Pinpoint the cell where the given text exists, returning its (X, Y) midpoint coordinate. 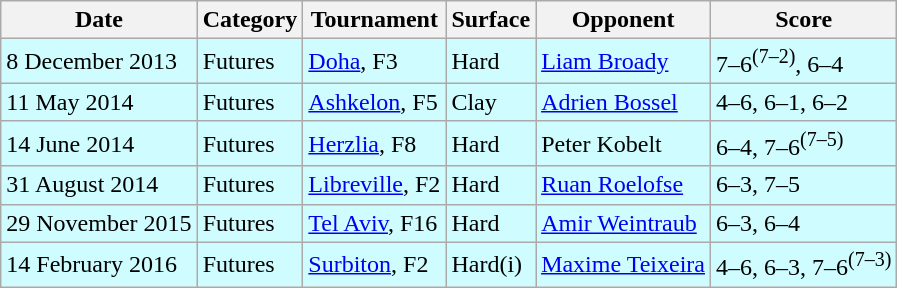
Hard(i) (491, 264)
Score (803, 20)
Category (250, 20)
Ashkelon, F5 (374, 102)
4–6, 6–1, 6–2 (803, 102)
Tel Aviv, F16 (374, 223)
Maxime Teixeira (624, 264)
8 December 2013 (99, 62)
Surface (491, 20)
14 June 2014 (99, 144)
Doha, F3 (374, 62)
Amir Weintraub (624, 223)
6–3, 6–4 (803, 223)
Tournament (374, 20)
Peter Kobelt (624, 144)
6–4, 7–6(7–5) (803, 144)
Libreville, F2 (374, 185)
Clay (491, 102)
31 August 2014 (99, 185)
4–6, 6–3, 7–6(7–3) (803, 264)
14 February 2016 (99, 264)
Surbiton, F2 (374, 264)
Opponent (624, 20)
Adrien Bossel (624, 102)
6–3, 7–5 (803, 185)
11 May 2014 (99, 102)
Liam Broady (624, 62)
Ruan Roelofse (624, 185)
7–6(7–2), 6–4 (803, 62)
29 November 2015 (99, 223)
Date (99, 20)
Herzlia, F8 (374, 144)
